Return the [x, y] coordinate for the center point of the cell that contains the specified text.  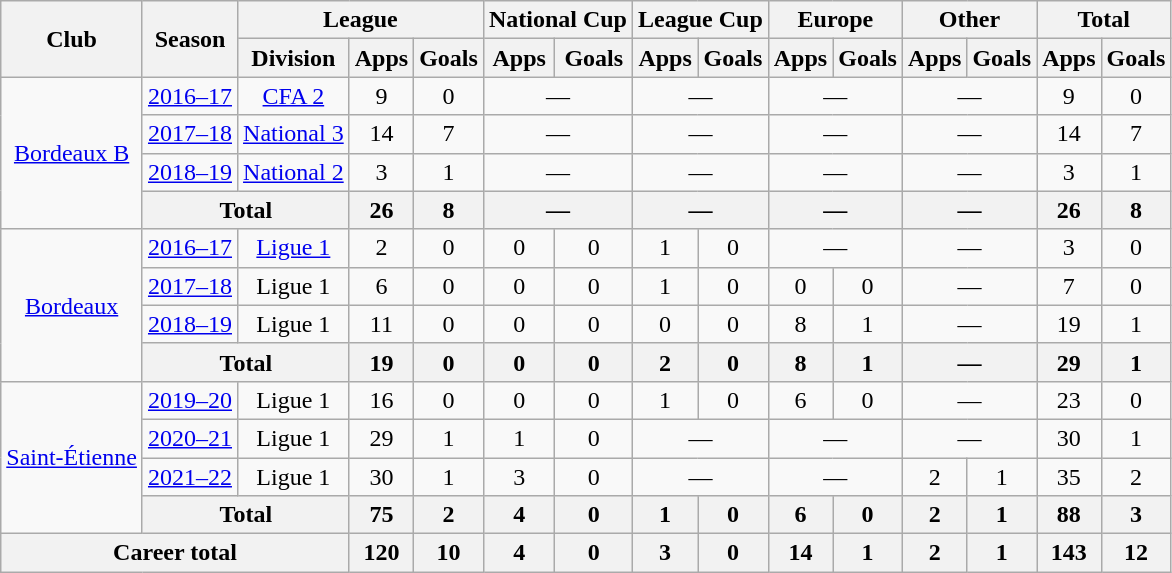
Career total [175, 553]
Europe [835, 20]
Season [190, 39]
CFA 2 [294, 96]
143 [1069, 553]
National 3 [294, 134]
Saint-Étienne [72, 457]
11 [381, 324]
National Cup [558, 20]
120 [381, 553]
16 [381, 400]
35 [1069, 477]
2019–20 [190, 400]
Bordeaux [72, 305]
75 [381, 515]
12 [1136, 553]
League Cup [701, 20]
23 [1069, 400]
League [361, 20]
10 [449, 553]
National 2 [294, 172]
Club [72, 39]
2020–21 [190, 438]
2021–22 [190, 477]
88 [1069, 515]
Bordeaux B [72, 153]
Division [294, 58]
Other [969, 20]
